Output the (X, Y) coordinate of the center of the cell containing the given text.  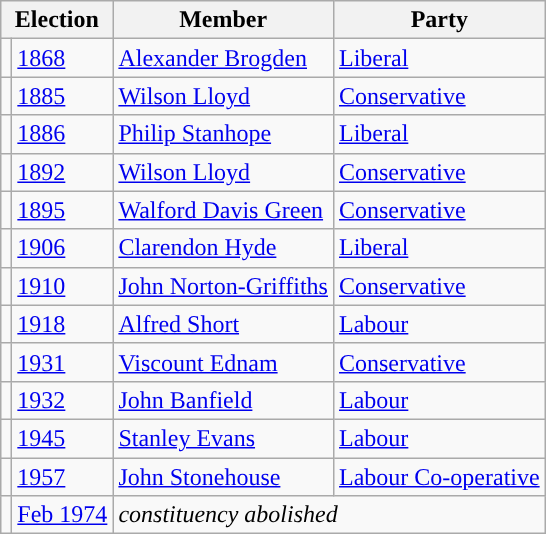
1931 (62, 362)
Election (57, 20)
Alfred Short (224, 324)
Party (439, 20)
constituency abolished (329, 515)
Walford Davis Green (224, 210)
Philip Stanhope (224, 134)
1957 (62, 477)
Feb 1974 (62, 515)
1932 (62, 400)
Alexander Brogden (224, 58)
Clarendon Hyde (224, 248)
1892 (62, 172)
1906 (62, 248)
1945 (62, 438)
1886 (62, 134)
1895 (62, 210)
John Norton-Griffiths (224, 286)
Viscount Ednam (224, 362)
John Banfield (224, 400)
1910 (62, 286)
1918 (62, 324)
Stanley Evans (224, 438)
John Stonehouse (224, 477)
1885 (62, 96)
Labour Co-operative (439, 477)
Member (224, 20)
1868 (62, 58)
